Identify which cell holds the provided text, then report its [X, Y] central coordinate. 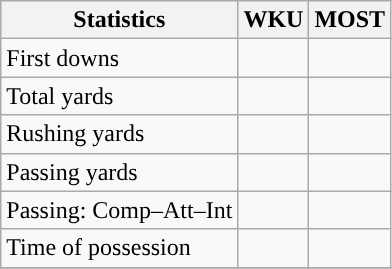
Total yards [120, 96]
Passing: Comp–Att–Int [120, 210]
MOST [350, 20]
Statistics [120, 20]
Time of possession [120, 248]
WKU [274, 20]
Passing yards [120, 172]
Rushing yards [120, 134]
First downs [120, 58]
